Extract the (x, y) coordinate from the center of the cell holding the provided text.  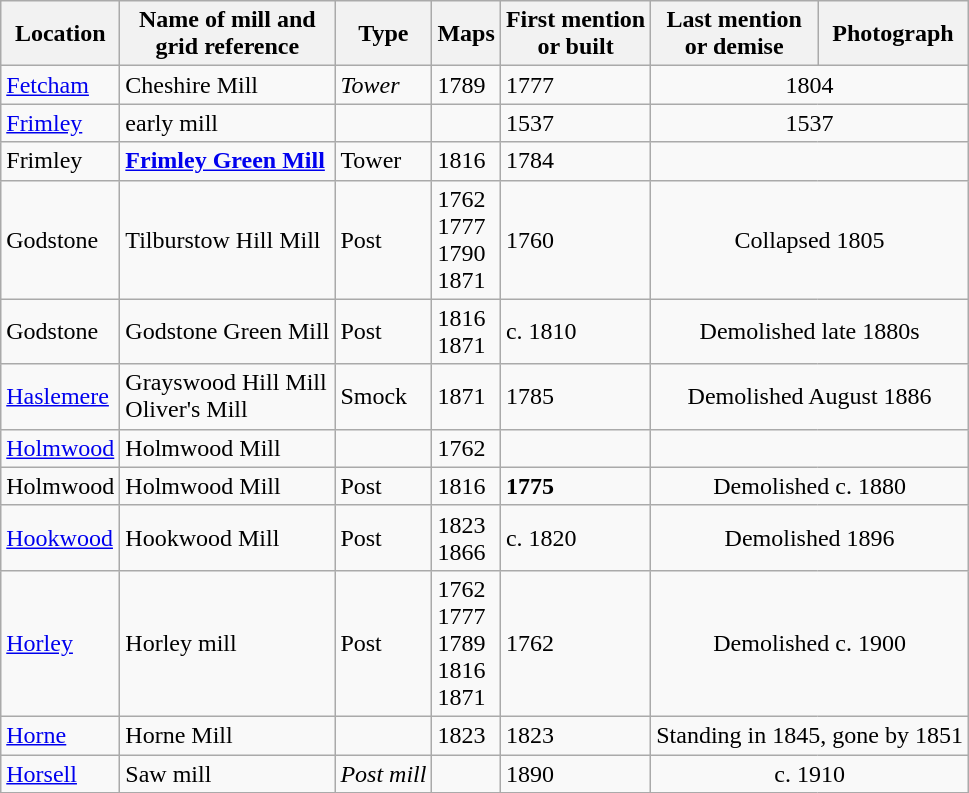
c. 1820 (575, 538)
Horley mill (228, 643)
Hookwood (60, 538)
Location (60, 34)
17621777178918161871 (466, 643)
Horley (60, 643)
1789 (466, 85)
1784 (575, 161)
1762177717901871 (466, 240)
18161871 (466, 332)
Photograph (894, 34)
Demolished 1896 (810, 538)
1890 (575, 773)
Demolished c. 1900 (810, 643)
Demolished August 1886 (810, 396)
c. 1810 (575, 332)
18231866 (466, 538)
Maps (466, 34)
Demolished c. 1880 (810, 486)
1785 (575, 396)
Post mill (384, 773)
Cheshire Mill (228, 85)
Saw mill (228, 773)
Grayswood Hill MillOliver's Mill (228, 396)
Tilburstow Hill Mill (228, 240)
Collapsed 1805 (810, 240)
Smock (384, 396)
early mill (228, 123)
Horne (60, 735)
Fetcham (60, 85)
Demolished late 1880s (810, 332)
Horne Mill (228, 735)
c. 1910 (810, 773)
1775 (575, 486)
1871 (466, 396)
Horsell (60, 773)
Name of mill andgrid reference (228, 34)
1804 (810, 85)
Standing in 1845, gone by 1851 (810, 735)
1760 (575, 240)
Hookwood Mill (228, 538)
First mentionor built (575, 34)
Godstone Green Mill (228, 332)
Type (384, 34)
Frimley Green Mill (228, 161)
1777 (575, 85)
Last mention or demise (734, 34)
Haslemere (60, 396)
